Return (x, y) of the center of cell containing provided text 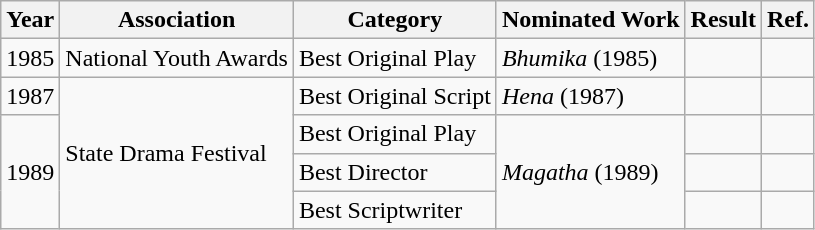
Best Original Script (394, 96)
1989 (30, 172)
Best Director (394, 172)
Category (394, 20)
1987 (30, 96)
Bhumika (1985) (590, 58)
National Youth Awards (177, 58)
Year (30, 20)
Hena (1987) (590, 96)
Ref. (788, 20)
Nominated Work (590, 20)
State Drama Festival (177, 153)
Magatha (1989) (590, 172)
Result (723, 20)
Best Scriptwriter (394, 210)
1985 (30, 58)
Association (177, 20)
